Detect which cell encompasses the target text, then output its (x, y) center coordinate. 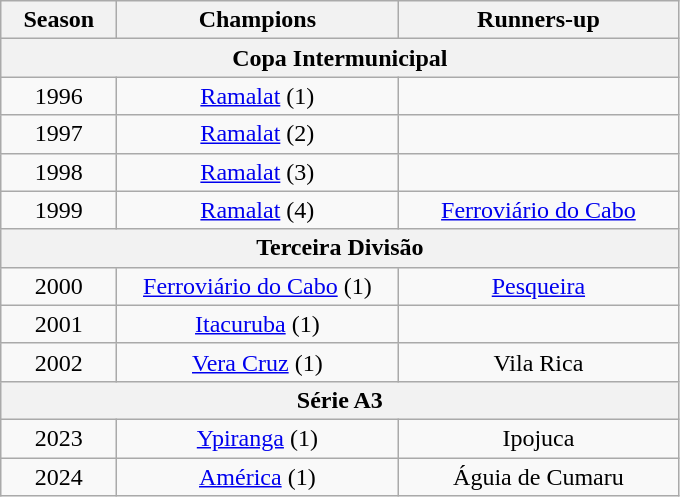
Itacuruba (1) (258, 324)
Champions (258, 20)
Ramalat (4) (258, 210)
1998 (59, 172)
Season (59, 20)
Ypiranga (1) (258, 438)
2023 (59, 438)
Ramalat (2) (258, 134)
Ferroviário do Cabo (1) (258, 286)
Vera Cruz (1) (258, 362)
1996 (59, 96)
Vila Rica (538, 362)
Pesqueira (538, 286)
América (1) (258, 477)
1999 (59, 210)
2000 (59, 286)
Runners-up (538, 20)
Ramalat (1) (258, 96)
Copa Intermunicipal (340, 58)
Ramalat (3) (258, 172)
Terceira Divisão (340, 248)
Série A3 (340, 400)
2001 (59, 324)
Ferroviário do Cabo (538, 210)
Águia de Cumaru (538, 477)
1997 (59, 134)
Ipojuca (538, 438)
2002 (59, 362)
2024 (59, 477)
